Pinpoint the cell where the given text exists, returning its [X, Y] midpoint coordinate. 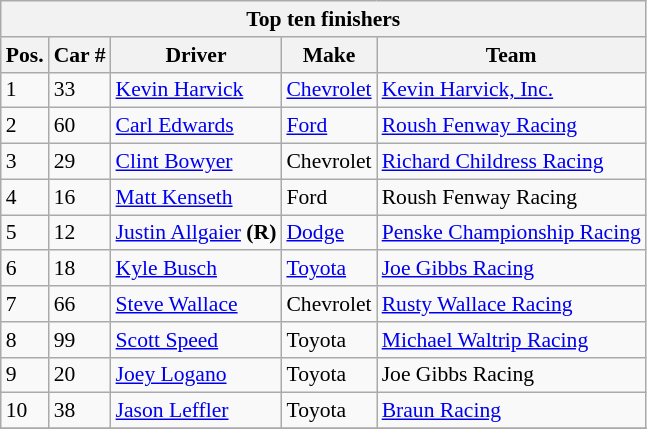
3 [25, 162]
Clint Bowyer [196, 162]
Braun Racing [512, 411]
1 [25, 90]
Pos. [25, 55]
Car # [80, 55]
12 [80, 233]
Justin Allgaier (R) [196, 233]
Jason Leffler [196, 411]
Joey Logano [196, 375]
38 [80, 411]
Richard Childress Racing [512, 162]
10 [25, 411]
20 [80, 375]
8 [25, 340]
18 [80, 269]
6 [25, 269]
Michael Waltrip Racing [512, 340]
Team [512, 55]
4 [25, 197]
Steve Wallace [196, 304]
99 [80, 340]
Kevin Harvick [196, 90]
Driver [196, 55]
Scott Speed [196, 340]
2 [25, 126]
Carl Edwards [196, 126]
5 [25, 233]
29 [80, 162]
Dodge [328, 233]
7 [25, 304]
Matt Kenseth [196, 197]
9 [25, 375]
Kevin Harvick, Inc. [512, 90]
60 [80, 126]
Penske Championship Racing [512, 233]
Top ten finishers [324, 19]
33 [80, 90]
Make [328, 55]
Kyle Busch [196, 269]
66 [80, 304]
16 [80, 197]
Rusty Wallace Racing [512, 304]
